Capture the cell that displays the provided text and extract its [x, y] central coordinate. 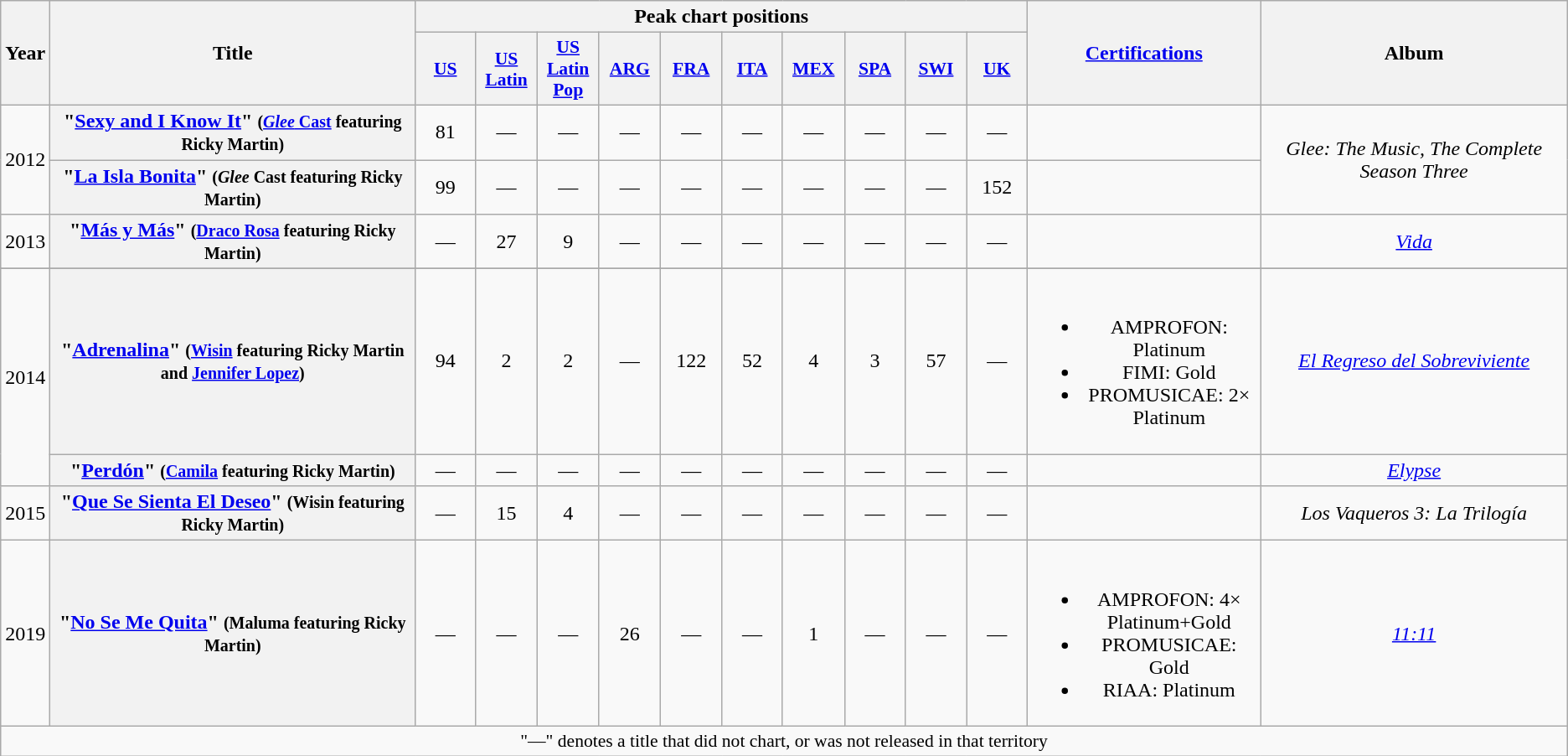
99 [446, 186]
ITA [752, 69]
1 [813, 634]
US [446, 69]
9 [568, 241]
27 [507, 241]
11:11 [1414, 634]
Vida [1414, 241]
Elypse [1414, 470]
57 [936, 362]
"La Isla Bonita" (Glee Cast featuring Ricky Martin) [233, 186]
SWI [936, 69]
"Sexy and I Know It" (Glee Cast featuring Ricky Martin) [233, 132]
UK [997, 69]
Album [1414, 54]
"Adrenalina" (Wisin featuring Ricky Martin and Jennifer Lopez) [233, 362]
"No Se Me Quita" (Maluma featuring Ricky Martin) [233, 634]
Certifications [1144, 54]
Year [25, 54]
"Perdón" (Camila featuring Ricky Martin) [233, 470]
El Regreso del Sobreviviente [1414, 362]
US Latin [507, 69]
26 [630, 634]
94 [446, 362]
2012 [25, 159]
US Latin Pop [568, 69]
SPA [874, 69]
81 [446, 132]
AMPROFON: PlatinumFIMI: GoldPROMUSICAE: 2× Platinum [1144, 362]
122 [692, 362]
2013 [25, 241]
Los Vaqueros 3: La Trilogía [1414, 513]
152 [997, 186]
"Que Se Sienta El Deseo" (Wisin featuring Ricky Martin) [233, 513]
15 [507, 513]
"Más y Más" (Draco Rosa featuring Ricky Martin) [233, 241]
FRA [692, 69]
2015 [25, 513]
"—" denotes a title that did not chart, or was not released in that territory [784, 741]
2014 [25, 377]
Glee: The Music, The Complete Season Three [1414, 159]
MEX [813, 69]
Peak chart positions [722, 17]
AMPROFON: 4× Platinum+GoldPROMUSICAE: GoldRIAA: Platinum [1144, 634]
Title [233, 54]
2019 [25, 634]
3 [874, 362]
ARG [630, 69]
52 [752, 362]
